Return [X, Y] of the center of cell containing provided text 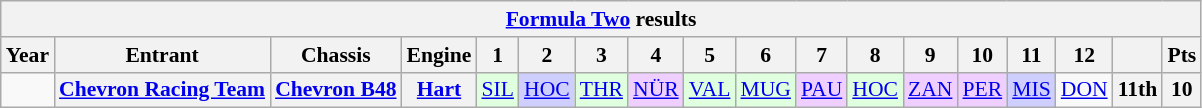
PAU [822, 90]
3 [602, 55]
Hart [440, 90]
VAL [710, 90]
1 [498, 55]
Year [28, 55]
11 [1032, 55]
ZAN [930, 90]
Engine [440, 55]
Pts [1182, 55]
Chevron B48 [336, 90]
6 [766, 55]
Formula Two results [602, 19]
MIS [1032, 90]
Chassis [336, 55]
5 [710, 55]
NÜR [656, 90]
7 [822, 55]
MUG [766, 90]
SIL [498, 90]
11th [1138, 90]
8 [875, 55]
Chevron Racing Team [162, 90]
PER [982, 90]
THR [602, 90]
9 [930, 55]
Entrant [162, 55]
DON [1084, 90]
2 [547, 55]
12 [1084, 55]
4 [656, 55]
